Output the [X, Y] coordinate of the center of the cell containing the given text.  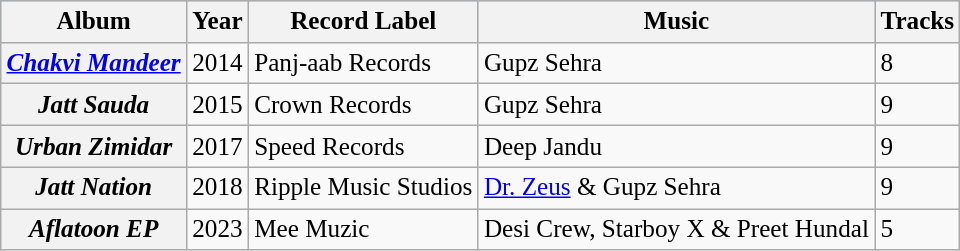
Jatt Nation [94, 188]
Panj-aab Records [363, 63]
2017 [217, 146]
Deep Jandu [676, 146]
2023 [217, 229]
Record Label [363, 22]
Desi Crew, Starboy X & Preet Hundal [676, 229]
Tracks [918, 22]
Music [676, 22]
Ripple Music Studios [363, 188]
5 [918, 229]
Year [217, 22]
Jatt Sauda [94, 105]
Crown Records [363, 105]
Aflatoon EP [94, 229]
2015 [217, 105]
Chakvi Mandeer [94, 63]
Urban Zimidar [94, 146]
Speed Records [363, 146]
2018 [217, 188]
2014 [217, 63]
Mee Muzic [363, 229]
Album [94, 22]
Dr. Zeus & Gupz Sehra [676, 188]
8 [918, 63]
